Extract the [x, y] coordinate from the center of the cell holding the provided text.  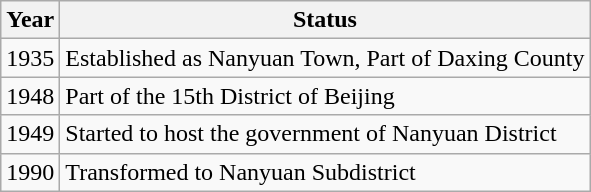
1948 [30, 96]
1990 [30, 172]
Status [325, 20]
Part of the 15th District of Beijing [325, 96]
Established as Nanyuan Town, Part of Daxing County [325, 58]
Started to host the government of Nanyuan District [325, 134]
Year [30, 20]
1935 [30, 58]
Transformed to Nanyuan Subdistrict [325, 172]
1949 [30, 134]
